Scan for the cell matching the given text and deliver its (X, Y) coordinate at center. 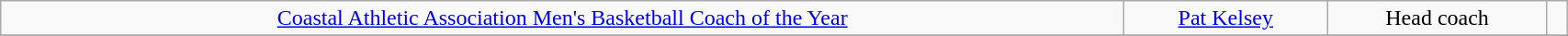
Coastal Athletic Association Men's Basketball Coach of the Year (562, 18)
Head coach (1437, 18)
Pat Kelsey (1225, 18)
